Determine the [x, y] coordinate at the center of the cell enclosing the given text.  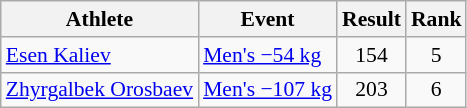
Athlete [100, 19]
6 [436, 90]
Zhyrgalbek Orosbaev [100, 90]
Rank [436, 19]
203 [372, 90]
Result [372, 19]
5 [436, 55]
154 [372, 55]
Esen Kaliev [100, 55]
Men's −54 kg [268, 55]
Men's −107 kg [268, 90]
Event [268, 19]
